From the cell containing the given text, extract its center point as [x, y] coordinate. 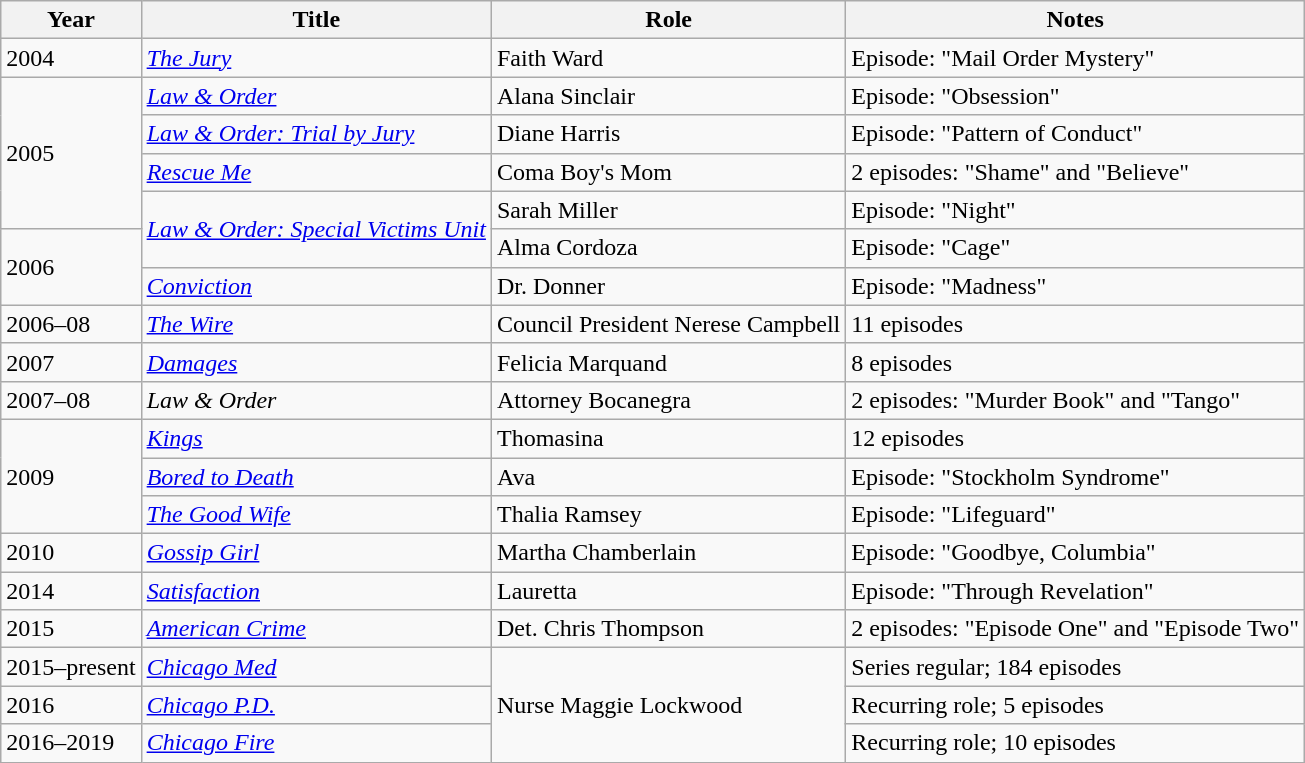
Episode: "Night" [1076, 210]
Series regular; 184 episodes [1076, 667]
2014 [71, 591]
Satisfaction [316, 591]
Rescue Me [316, 172]
Episode: "Through Revelation" [1076, 591]
2005 [71, 153]
Episode: "Cage" [1076, 248]
The Good Wife [316, 515]
Thalia Ramsey [668, 515]
Episode: "Lifeguard" [1076, 515]
Sarah Miller [668, 210]
8 episodes [1076, 362]
2 episodes: "Episode One" and "Episode Two" [1076, 629]
2004 [71, 58]
2016–2019 [71, 743]
Title [316, 20]
Lauretta [668, 591]
Notes [1076, 20]
2006–08 [71, 324]
Chicago Fire [316, 743]
Coma Boy's Mom [668, 172]
Council President Nerese Campbell [668, 324]
Dr. Donner [668, 286]
Nurse Maggie Lockwood [668, 705]
Felicia Marquand [668, 362]
2015 [71, 629]
Episode: "Mail Order Mystery" [1076, 58]
The Jury [316, 58]
Law & Order: Special Victims Unit [316, 229]
Episode: "Pattern of Conduct" [1076, 134]
12 episodes [1076, 438]
2006 [71, 267]
2 episodes: "Murder Book" and "Tango" [1076, 400]
Damages [316, 362]
Diane Harris [668, 134]
Ava [668, 477]
2009 [71, 476]
Martha Chamberlain [668, 553]
Episode: "Madness" [1076, 286]
Law & Order: Trial by Jury [316, 134]
Attorney Bocanegra [668, 400]
Recurring role; 10 episodes [1076, 743]
Alana Sinclair [668, 96]
2007–08 [71, 400]
2 episodes: "Shame" and "Believe" [1076, 172]
The Wire [316, 324]
Thomasina [668, 438]
Episode: "Obsession" [1076, 96]
Recurring role; 5 episodes [1076, 705]
Det. Chris Thompson [668, 629]
Year [71, 20]
Chicago P.D. [316, 705]
Chicago Med [316, 667]
2015–present [71, 667]
Role [668, 20]
2016 [71, 705]
Episode: "Stockholm Syndrome" [1076, 477]
Episode: "Goodbye, Columbia" [1076, 553]
Conviction [316, 286]
Kings [316, 438]
2010 [71, 553]
American Crime [316, 629]
Alma Cordoza [668, 248]
2007 [71, 362]
Bored to Death [316, 477]
Gossip Girl [316, 553]
Faith Ward [668, 58]
11 episodes [1076, 324]
